Capture the cell that displays the provided text and extract its [x, y] central coordinate. 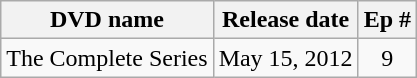
Ep # [387, 20]
9 [387, 58]
Release date [286, 20]
May 15, 2012 [286, 58]
DVD name [107, 20]
The Complete Series [107, 58]
